Find where the given text appears and provide that cell's center as (X, Y) coordinate. 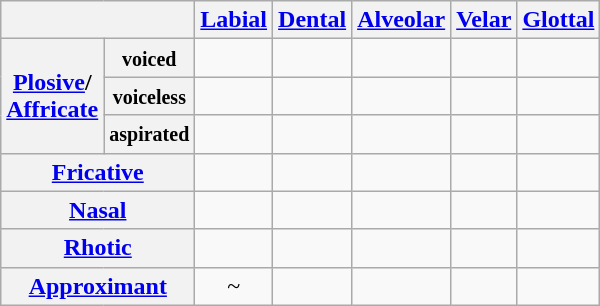
Velar (484, 20)
Fricative (98, 172)
Glottal (558, 20)
voiceless (150, 96)
aspirated (150, 134)
voiced (150, 58)
Rhotic (98, 248)
Dental (312, 20)
Nasal (98, 210)
Labial (234, 20)
Approximant (98, 286)
~ (234, 286)
Plosive/Affricate (52, 96)
Alveolar (402, 20)
